Return (X, Y) of the center of cell containing provided text 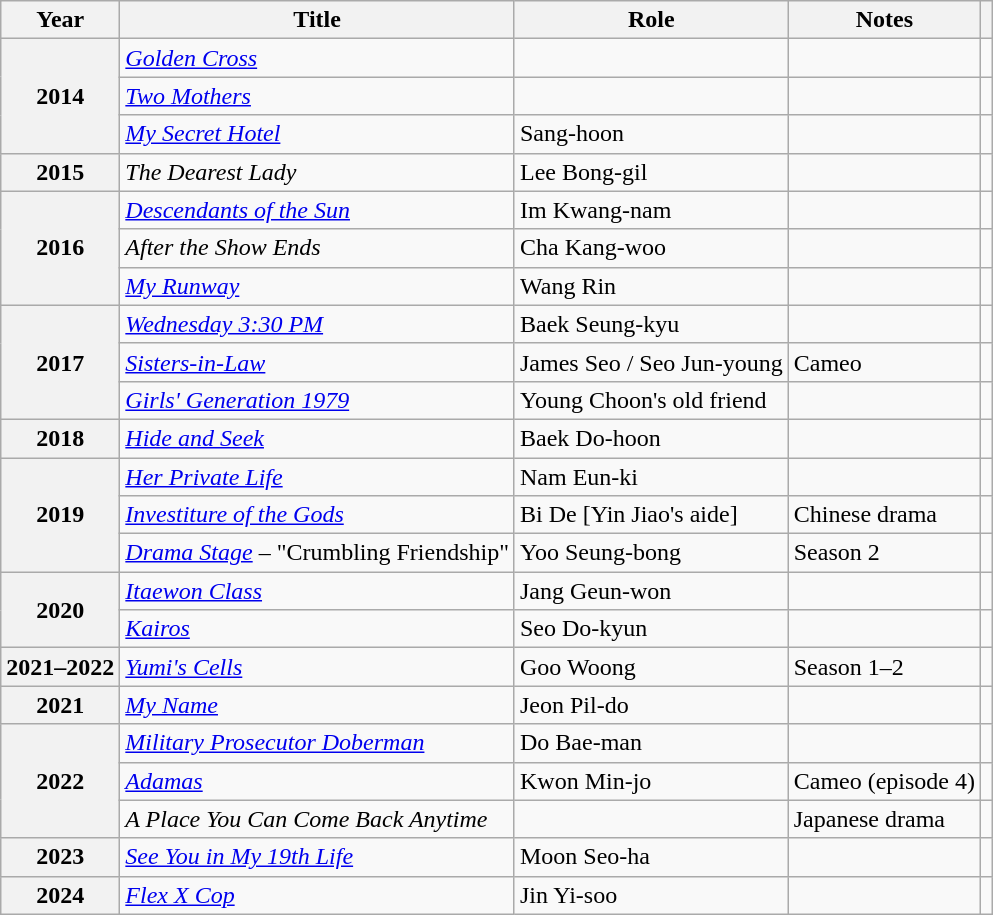
Seo Do-kyun (651, 629)
Role (651, 20)
My Name (318, 705)
Cha Kang-woo (651, 248)
Wednesday 3:30 PM (318, 324)
2017 (60, 362)
Young Choon's old friend (651, 400)
2019 (60, 515)
2023 (60, 857)
See You in My 19th Life (318, 857)
Her Private Life (318, 477)
Cameo (884, 362)
Two Mothers (318, 96)
Title (318, 20)
2015 (60, 172)
My Runway (318, 286)
Do Bae-man (651, 743)
Baek Do-hoon (651, 438)
Yumi's Cells (318, 667)
Descendants of the Sun (318, 210)
Cameo (episode 4) (884, 781)
After the Show Ends (318, 248)
James Seo / Seo Jun-young (651, 362)
Jeon Pil-do (651, 705)
2021–2022 (60, 667)
2024 (60, 895)
My Secret Hotel (318, 134)
Nam Eun-ki (651, 477)
Baek Seung-kyu (651, 324)
Girls' Generation 1979 (318, 400)
2018 (60, 438)
The Dearest Lady (318, 172)
2022 (60, 781)
Adamas (318, 781)
Wang Rin (651, 286)
Im Kwang-nam (651, 210)
Hide and Seek (318, 438)
Season 2 (884, 553)
Moon Seo-ha (651, 857)
Investiture of the Gods (318, 515)
2020 (60, 610)
Sisters-in-Law (318, 362)
Japanese drama (884, 819)
Yoo Seung-bong (651, 553)
2016 (60, 248)
Kwon Min-jo (651, 781)
Drama Stage – "Crumbling Friendship" (318, 553)
2014 (60, 96)
Kairos (318, 629)
Jin Yi-soo (651, 895)
Flex X Cop (318, 895)
Goo Woong (651, 667)
Chinese drama (884, 515)
Military Prosecutor Doberman (318, 743)
Itaewon Class (318, 591)
A Place You Can Come Back Anytime (318, 819)
Sang-hoon (651, 134)
Bi De [Yin Jiao's aide] (651, 515)
Notes (884, 20)
2021 (60, 705)
Golden Cross (318, 58)
Year (60, 20)
Jang Geun-won (651, 591)
Season 1–2 (884, 667)
Lee Bong-gil (651, 172)
